For the text-containing cell, return its midpoint in (X, Y) coordinate format. 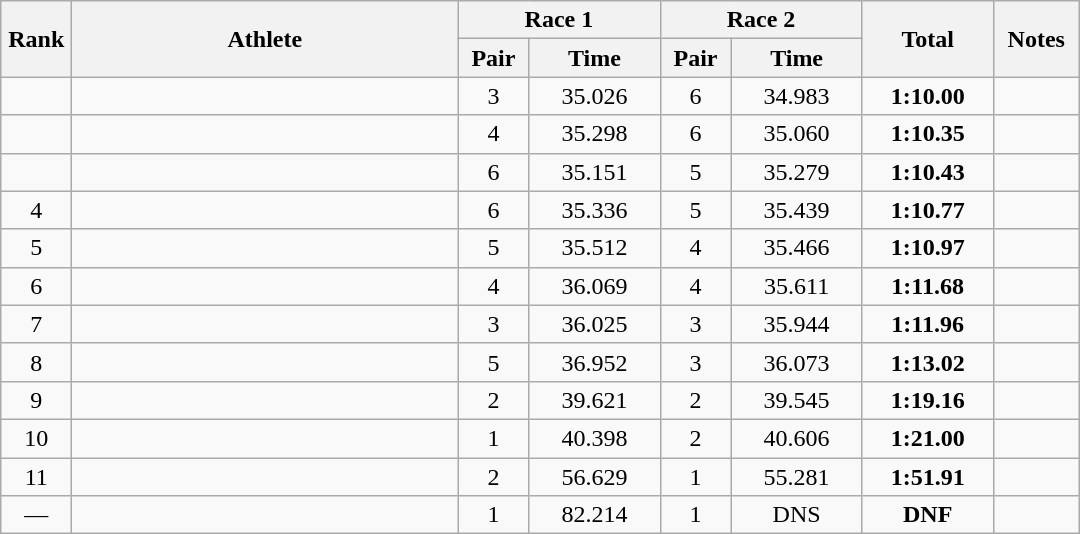
Notes (1036, 39)
35.026 (594, 96)
35.439 (796, 210)
35.944 (796, 324)
35.298 (594, 134)
35.279 (796, 172)
1:19.16 (928, 400)
40.606 (796, 438)
36.025 (594, 324)
— (36, 515)
36.069 (594, 286)
7 (36, 324)
1:10.97 (928, 248)
36.073 (796, 362)
10 (36, 438)
56.629 (594, 477)
Total (928, 39)
Athlete (265, 39)
1:13.02 (928, 362)
1:10.43 (928, 172)
Rank (36, 39)
Race 2 (761, 20)
8 (36, 362)
82.214 (594, 515)
Race 1 (559, 20)
39.621 (594, 400)
1:10.00 (928, 96)
1:10.77 (928, 210)
35.611 (796, 286)
1:10.35 (928, 134)
1:11.68 (928, 286)
1:11.96 (928, 324)
35.151 (594, 172)
35.336 (594, 210)
34.983 (796, 96)
1:51.91 (928, 477)
39.545 (796, 400)
9 (36, 400)
35.060 (796, 134)
35.466 (796, 248)
DNF (928, 515)
11 (36, 477)
55.281 (796, 477)
40.398 (594, 438)
DNS (796, 515)
35.512 (594, 248)
36.952 (594, 362)
1:21.00 (928, 438)
